From the cell containing the given text, extract its center point as [x, y] coordinate. 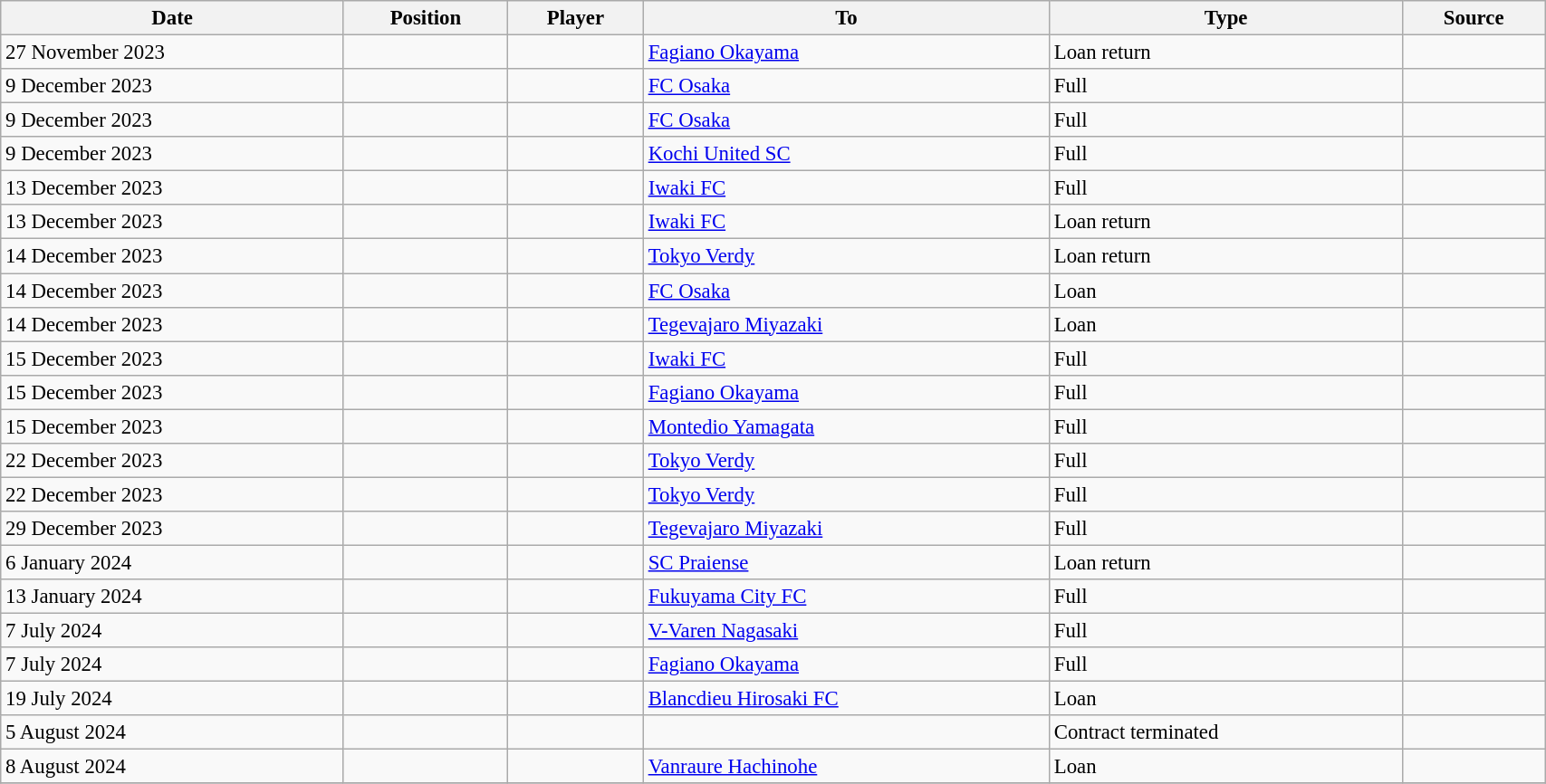
Montedio Yamagata [846, 426]
V-Varen Nagasaki [846, 631]
13 January 2024 [172, 597]
Contract terminated [1225, 732]
29 December 2023 [172, 529]
Type [1225, 18]
Kochi United SC [846, 154]
Fukuyama City FC [846, 597]
27 November 2023 [172, 53]
Vanraure Hachinohe [846, 767]
8 August 2024 [172, 767]
Source [1474, 18]
6 January 2024 [172, 562]
5 August 2024 [172, 732]
19 July 2024 [172, 699]
Position [426, 18]
To [846, 18]
Player [575, 18]
Date [172, 18]
Blancdieu Hirosaki FC [846, 699]
SC Praiense [846, 562]
